Scan for the cell matching the given text and deliver its (X, Y) coordinate at center. 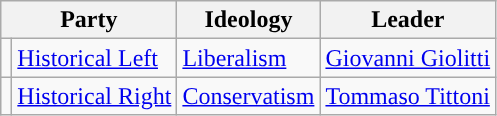
Conservatism (248, 96)
Leader (408, 20)
Liberalism (248, 58)
Historical Right (94, 96)
Giovanni Giolitti (408, 58)
Ideology (248, 20)
Party (89, 20)
Tommaso Tittoni (408, 96)
Historical Left (94, 58)
